Determine the [x, y] coordinate at the center of the cell enclosing the given text.  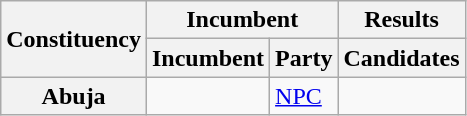
Constituency [74, 39]
Candidates [402, 58]
Party [304, 58]
NPC [304, 96]
Results [402, 20]
Abuja [74, 96]
